From the cell containing the given text, extract its center point as [x, y] coordinate. 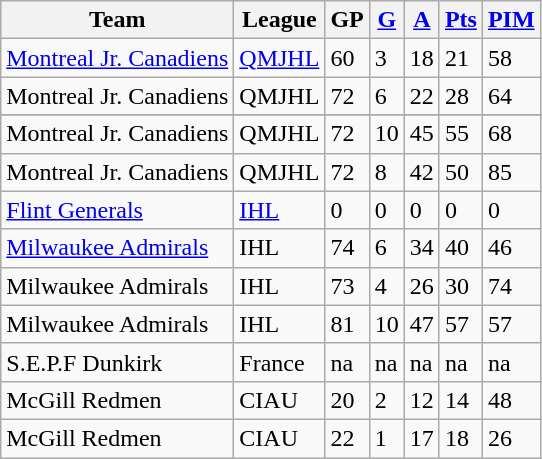
55 [460, 134]
3 [386, 58]
48 [511, 400]
30 [460, 286]
1 [386, 438]
4 [386, 286]
64 [511, 96]
League [280, 20]
46 [511, 248]
A [422, 20]
8 [386, 172]
85 [511, 172]
14 [460, 400]
Team [118, 20]
Flint Generals [118, 210]
81 [347, 324]
60 [347, 58]
21 [460, 58]
PIM [511, 20]
42 [422, 172]
S.E.P.F Dunkirk [118, 362]
47 [422, 324]
2 [386, 400]
GP [347, 20]
45 [422, 134]
73 [347, 286]
34 [422, 248]
G [386, 20]
50 [460, 172]
68 [511, 134]
28 [460, 96]
17 [422, 438]
12 [422, 400]
58 [511, 58]
40 [460, 248]
20 [347, 400]
Pts [460, 20]
France [280, 362]
